Detect which cell encompasses the target text, then output its (X, Y) center coordinate. 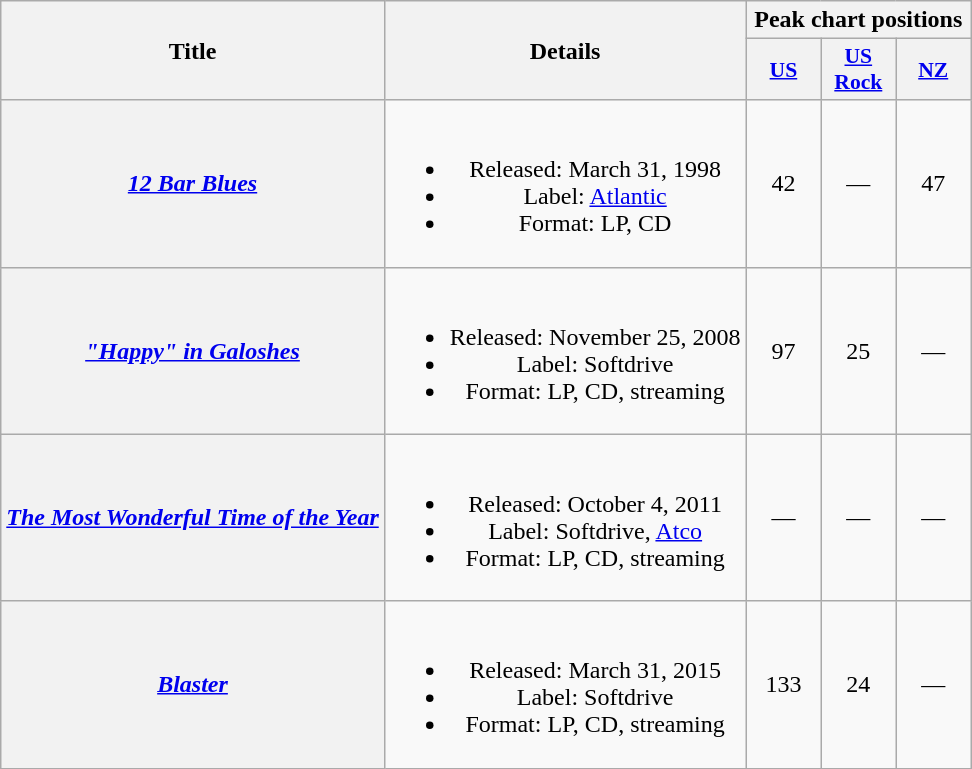
The Most Wonderful Time of the Year (193, 518)
"Happy" in Galoshes (193, 350)
97 (784, 350)
USRock (858, 70)
Released: March 31, 1998Label: AtlanticFormat: LP, CD (565, 184)
25 (858, 350)
47 (934, 184)
133 (784, 684)
12 Bar Blues (193, 184)
Released: November 25, 2008Label: SoftdriveFormat: LP, CD, streaming (565, 350)
NZ (934, 70)
US (784, 70)
Title (193, 50)
Released: March 31, 2015Label: SoftdriveFormat: LP, CD, streaming (565, 684)
Released: October 4, 2011Label: Softdrive, AtcoFormat: LP, CD, streaming (565, 518)
Peak chart positions (858, 20)
Blaster (193, 684)
Details (565, 50)
24 (858, 684)
42 (784, 184)
